Identify which cell holds the provided text, then report its (x, y) central coordinate. 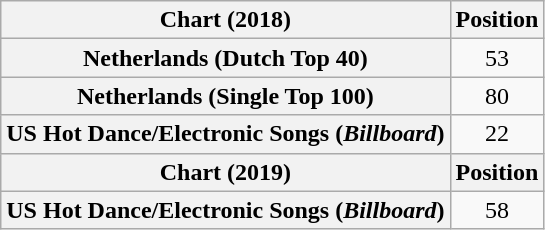
80 (497, 96)
58 (497, 210)
Chart (2018) (226, 20)
Chart (2019) (226, 172)
53 (497, 58)
Netherlands (Single Top 100) (226, 96)
22 (497, 134)
Netherlands (Dutch Top 40) (226, 58)
